Return the (X, Y) coordinate for the center point of the cell that contains the specified text.  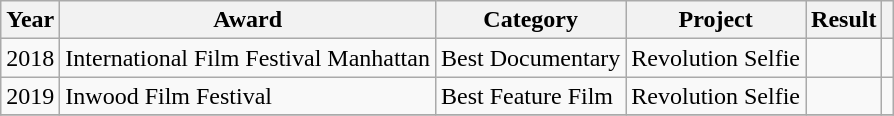
Category (530, 20)
2018 (30, 58)
International Film Festival Manhattan (248, 58)
Award (248, 20)
Year (30, 20)
Best Documentary (530, 58)
Result (844, 20)
Project (716, 20)
2019 (30, 96)
Inwood Film Festival (248, 96)
Best Feature Film (530, 96)
